Determine the [x, y] coordinate at the center of the cell enclosing the given text.  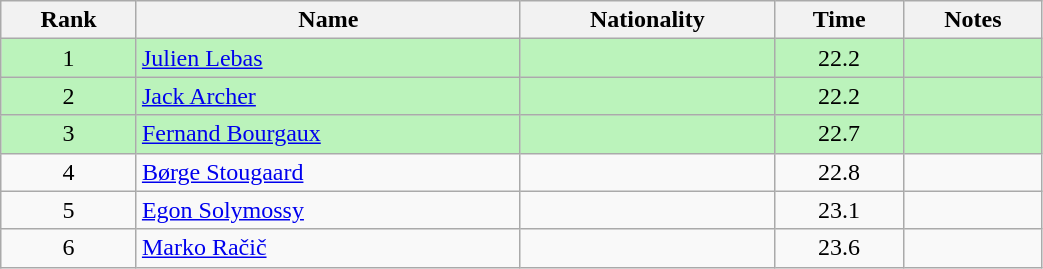
23.6 [838, 248]
Egon Solymossy [328, 210]
Rank [69, 20]
3 [69, 134]
23.1 [838, 210]
Nationality [647, 20]
Time [838, 20]
Jack Archer [328, 96]
Julien Lebas [328, 58]
Marko Račič [328, 248]
22.8 [838, 172]
1 [69, 58]
5 [69, 210]
Name [328, 20]
Notes [973, 20]
22.7 [838, 134]
6 [69, 248]
2 [69, 96]
4 [69, 172]
Børge Stougaard [328, 172]
Fernand Bourgaux [328, 134]
